Pinpoint the cell where the given text exists, returning its [X, Y] midpoint coordinate. 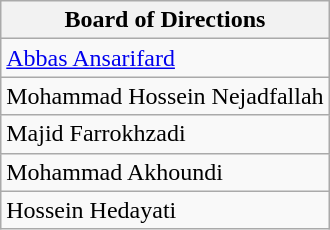
Mohammad Akhoundi [165, 172]
Hossein Hedayati [165, 210]
Mohammad Hossein Nejadfallah [165, 96]
Majid Farrokhzadi [165, 134]
Board of Directions [165, 20]
Abbas Ansarifard [165, 58]
